Capture the cell that displays the provided text and extract its (x, y) central coordinate. 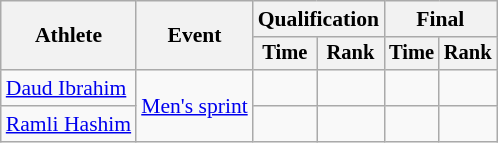
Final (440, 19)
Athlete (68, 36)
Men's sprint (194, 106)
Event (194, 36)
Ramli Hashim (68, 124)
Qualification (318, 19)
Daud Ibrahim (68, 88)
